Return [X, Y] of the center of cell containing provided text 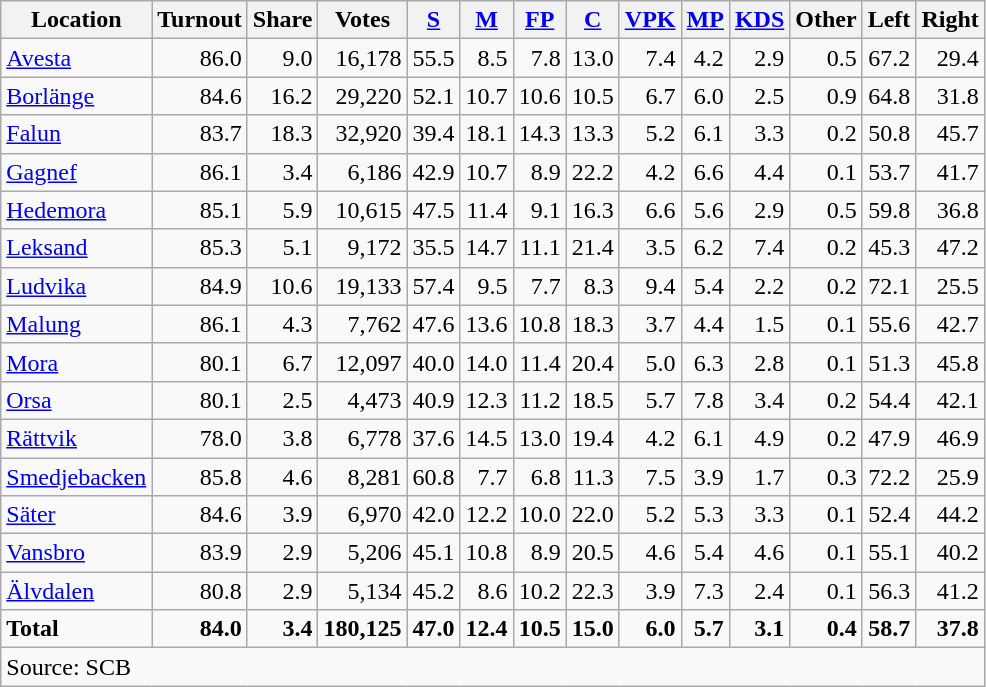
0.3 [826, 477]
42.9 [434, 172]
52.1 [434, 96]
39.4 [434, 134]
11.1 [540, 248]
86.0 [200, 58]
55.1 [889, 553]
42.1 [950, 400]
36.8 [950, 210]
10,615 [362, 210]
45.8 [950, 362]
6.8 [540, 477]
12.2 [486, 515]
8.6 [486, 591]
Left [889, 20]
47.2 [950, 248]
40.2 [950, 553]
KDS [759, 20]
72.1 [889, 286]
Location [76, 20]
Orsa [76, 400]
5.3 [705, 515]
25.5 [950, 286]
47.9 [889, 438]
Source: SCB [493, 667]
78.0 [200, 438]
7,762 [362, 324]
10.2 [540, 591]
37.8 [950, 629]
40.9 [434, 400]
53.7 [889, 172]
14.3 [540, 134]
13.6 [486, 324]
45.7 [950, 134]
29,220 [362, 96]
45.3 [889, 248]
22.0 [592, 515]
3.5 [650, 248]
16,178 [362, 58]
FP [540, 20]
8.3 [592, 286]
VPK [650, 20]
44.2 [950, 515]
7.3 [705, 591]
Leksand [76, 248]
9.1 [540, 210]
50.8 [889, 134]
41.7 [950, 172]
85.1 [200, 210]
60.8 [434, 477]
Vansbro [76, 553]
1.7 [759, 477]
47.5 [434, 210]
45.1 [434, 553]
5.0 [650, 362]
6.2 [705, 248]
47.0 [434, 629]
85.3 [200, 248]
6,970 [362, 515]
83.7 [200, 134]
40.0 [434, 362]
16.2 [282, 96]
67.2 [889, 58]
Other [826, 20]
85.8 [200, 477]
42.7 [950, 324]
Mora [76, 362]
4,473 [362, 400]
55.6 [889, 324]
18.1 [486, 134]
58.7 [889, 629]
14.5 [486, 438]
2.8 [759, 362]
Share [282, 20]
Ludvika [76, 286]
19.4 [592, 438]
6,778 [362, 438]
54.4 [889, 400]
3.1 [759, 629]
7.5 [650, 477]
2.2 [759, 286]
Rättvik [76, 438]
41.2 [950, 591]
9.0 [282, 58]
80.8 [200, 591]
Gagnef [76, 172]
13.3 [592, 134]
Turnout [200, 20]
Right [950, 20]
14.7 [486, 248]
35.5 [434, 248]
0.9 [826, 96]
56.3 [889, 591]
9.5 [486, 286]
19,133 [362, 286]
Smedjebacken [76, 477]
42.0 [434, 515]
6,186 [362, 172]
Älvdalen [76, 591]
MP [705, 20]
Falun [76, 134]
Malung [76, 324]
32,920 [362, 134]
5.9 [282, 210]
C [592, 20]
12,097 [362, 362]
S [434, 20]
3.7 [650, 324]
21.4 [592, 248]
Votes [362, 20]
M [486, 20]
Säter [76, 515]
3.8 [282, 438]
0.4 [826, 629]
1.5 [759, 324]
9.4 [650, 286]
11.2 [540, 400]
22.2 [592, 172]
10.0 [540, 515]
72.2 [889, 477]
12.4 [486, 629]
9,172 [362, 248]
Avesta [76, 58]
25.9 [950, 477]
5,206 [362, 553]
45.2 [434, 591]
11.3 [592, 477]
2.4 [759, 591]
51.3 [889, 362]
29.4 [950, 58]
5.6 [705, 210]
20.4 [592, 362]
84.0 [200, 629]
52.4 [889, 515]
57.4 [434, 286]
31.8 [950, 96]
4.3 [282, 324]
84.9 [200, 286]
4.9 [759, 438]
37.6 [434, 438]
18.5 [592, 400]
83.9 [200, 553]
Hedemora [76, 210]
Borlänge [76, 96]
180,125 [362, 629]
46.9 [950, 438]
6.3 [705, 362]
Total [76, 629]
8,281 [362, 477]
59.8 [889, 210]
5,134 [362, 591]
20.5 [592, 553]
8.5 [486, 58]
47.6 [434, 324]
16.3 [592, 210]
14.0 [486, 362]
5.1 [282, 248]
12.3 [486, 400]
22.3 [592, 591]
55.5 [434, 58]
64.8 [889, 96]
15.0 [592, 629]
